Extract the (x, y) coordinate from the center of the cell holding the provided text.  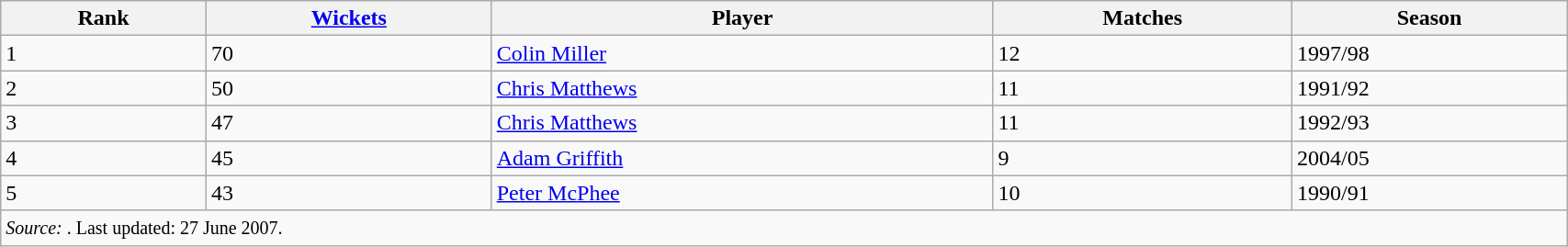
Peter McPhee (742, 193)
Adam Griffith (742, 158)
2004/05 (1429, 158)
1991/92 (1429, 88)
Wickets (349, 18)
4 (104, 158)
12 (1143, 53)
45 (349, 158)
1 (104, 53)
Season (1429, 18)
1992/93 (1429, 123)
43 (349, 193)
Colin Miller (742, 53)
50 (349, 88)
70 (349, 53)
5 (104, 193)
Matches (1143, 18)
1997/98 (1429, 53)
Player (742, 18)
9 (1143, 158)
47 (349, 123)
10 (1143, 193)
2 (104, 88)
Source: . Last updated: 27 June 2007. (784, 228)
1990/91 (1429, 193)
3 (104, 123)
Rank (104, 18)
